Find where the given text appears and provide that cell's center as (x, y) coordinate. 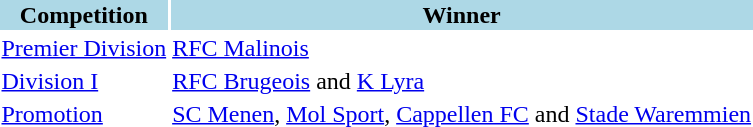
RFC Malinois (462, 48)
RFC Brugeois and K Lyra (462, 81)
Premier Division (84, 48)
Winner (462, 15)
Competition (84, 15)
Division I (84, 81)
